Identify which cell holds the provided text, then report its [X, Y] central coordinate. 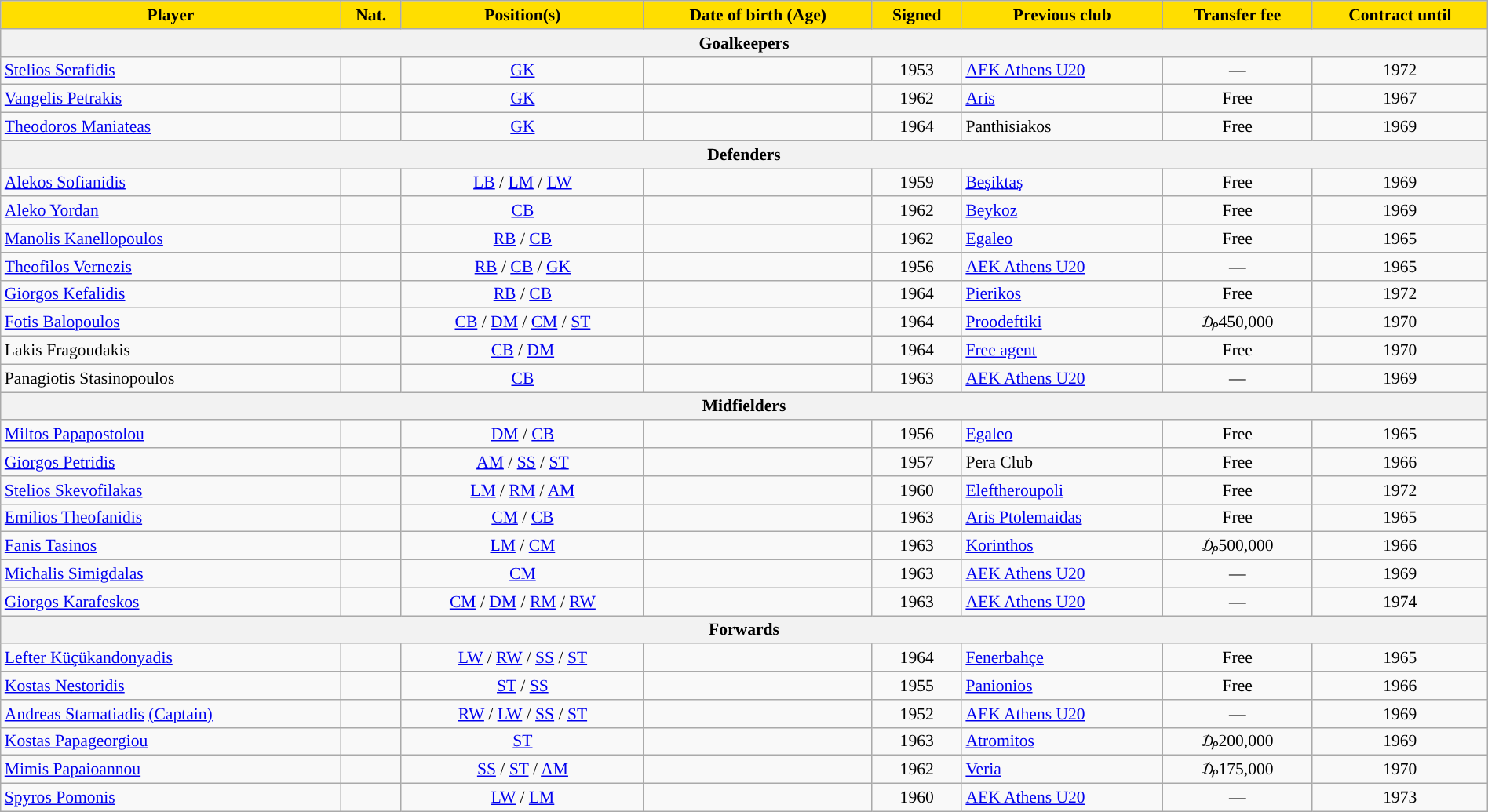
AM / SS / ST [523, 462]
RB / CB / GK [523, 267]
₯500,000 [1237, 546]
Proodeftiki [1062, 322]
1974 [1400, 602]
1959 [917, 183]
Manolis Kanellopoulos [171, 239]
Transfer fee [1237, 15]
Stelios Skevofilakas [171, 490]
Giorgos Karafeskos [171, 602]
Defenders [744, 155]
Theodoros Maniateas [171, 127]
Lefter Küçükandonyadis [171, 658]
Emilios Theofanidis [171, 518]
Aris [1062, 99]
Giorgos Kefalidis [171, 294]
Aleko Yordan [171, 211]
Atromitos [1062, 741]
Free agent [1062, 351]
Previous club [1062, 15]
1955 [917, 686]
₯200,000 [1237, 741]
Beykoz [1062, 211]
Panionios [1062, 686]
Goalkeepers [744, 43]
Fenerbahçe [1062, 658]
Eleftheroupoli [1062, 490]
Korinthos [1062, 546]
ST / SS [523, 686]
Lakis Fragoudakis [171, 351]
Veria [1062, 770]
CM / DM / RM / RW [523, 602]
Kostas Papageorgiou [171, 741]
ST [523, 741]
Fotis Balopoulos [171, 322]
Kostas Nestoridis [171, 686]
Forwards [744, 630]
Stelios Serafidis [171, 71]
1957 [917, 462]
CM [523, 574]
1967 [1400, 99]
RW / LW / SS / ST [523, 714]
Signed [917, 15]
Alekos Sofianidis [171, 183]
Midfielders [744, 406]
₯175,000 [1237, 770]
Beşiktaş [1062, 183]
Panagiotis Stasinopoulos [171, 378]
CB / DM [523, 351]
Spyros Pomonis [171, 798]
1953 [917, 71]
Panthisiakos [1062, 127]
CB / DM / CM / ST [523, 322]
SS / ST / AM [523, 770]
Player [171, 15]
DM / CB [523, 435]
Pera Club [1062, 462]
LW / LM [523, 798]
Andreas Stamatiadis (Captain) [171, 714]
1952 [917, 714]
1973 [1400, 798]
Vangelis Petrakis [171, 99]
Position(s) [523, 15]
Date of birth (Age) [758, 15]
Giorgos Petridis [171, 462]
Theofilos Vernezis [171, 267]
LM / RM / AM [523, 490]
LW / RW / SS / ST [523, 658]
Fanis Tasinos [171, 546]
Pierikos [1062, 294]
Nat. [370, 15]
Michalis Simigdalas [171, 574]
Mimis Papaioannou [171, 770]
Aris Ptolemaidas [1062, 518]
Miltos Papapostolou [171, 435]
LB / LM / LW [523, 183]
CM / CB [523, 518]
₯450,000 [1237, 322]
LM / CM [523, 546]
Contract until [1400, 15]
